Determine the (x, y) coordinate at the center of the cell enclosing the given text.  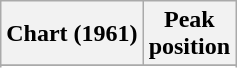
Peakposition (189, 34)
Chart (1961) (72, 34)
